Output the (x, y) coordinate of the center of the cell containing the given text.  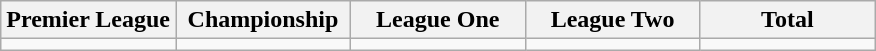
League One (438, 20)
Total (788, 20)
League Two (612, 20)
Premier League (88, 20)
Championship (264, 20)
